Capture the cell that displays the provided text and extract its [x, y] central coordinate. 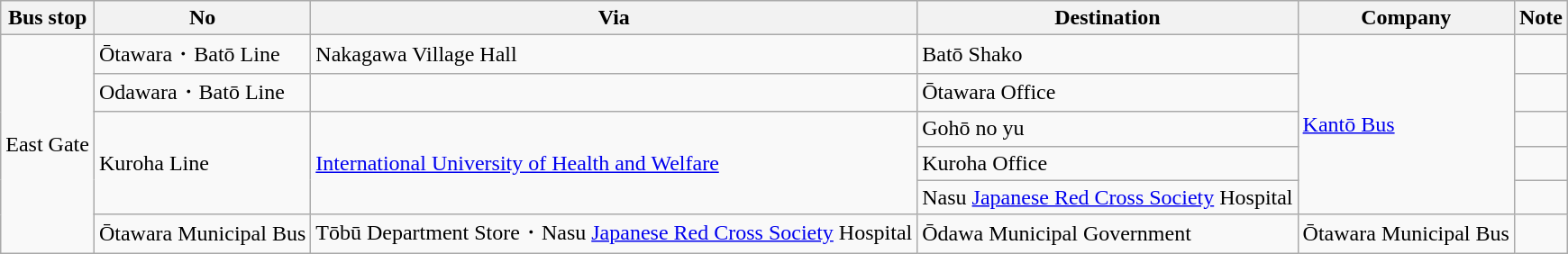
Gohō no yu [1108, 129]
Via [615, 18]
No [202, 18]
Batō Shako [1108, 54]
Kuroha Line [202, 163]
East Gate [48, 144]
Tōbū Department Store・Nasu Japanese Red Cross Society Hospital [615, 234]
Ōdawa Municipal Government [1108, 234]
Note [1541, 18]
Destination [1108, 18]
Odawara・Batō Line [202, 92]
Nakagawa Village Hall [615, 54]
Kantō Bus [1406, 124]
Ōtawara Office [1108, 92]
International University of Health and Welfare [615, 163]
Ōtawara・Batō Line [202, 54]
Bus stop [48, 18]
Company [1406, 18]
Kuroha Office [1108, 163]
Nasu Japanese Red Cross Society Hospital [1108, 197]
